Determine the (x, y) coordinate at the center of the cell enclosing the given text.  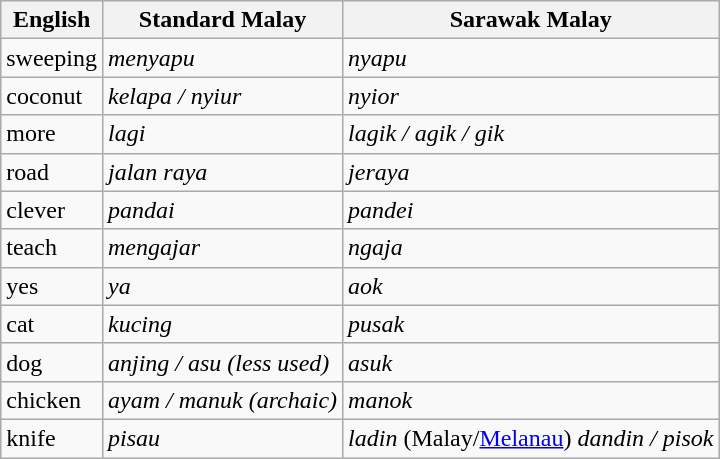
nyapu (531, 58)
kelapa / nyiur (222, 96)
knife (52, 438)
nyior (531, 96)
chicken (52, 400)
teach (52, 248)
English (52, 20)
pandei (531, 210)
ladin (Malay/Melanau) dandin / pisok (531, 438)
pandai (222, 210)
kucing (222, 324)
Standard Malay (222, 20)
cat (52, 324)
menyapu (222, 58)
asuk (531, 362)
ya (222, 286)
dog (52, 362)
ngaja (531, 248)
road (52, 172)
jeraya (531, 172)
more (52, 134)
anjing / asu (less used) (222, 362)
sweeping (52, 58)
jalan raya (222, 172)
Sarawak Malay (531, 20)
pisau (222, 438)
manok (531, 400)
aok (531, 286)
pusak (531, 324)
lagi (222, 134)
clever (52, 210)
mengajar (222, 248)
ayam / manuk (archaic) (222, 400)
coconut (52, 96)
lagik / agik / gik (531, 134)
yes (52, 286)
